Provide the (X, Y) coordinate of the cell's center where the given text is located.  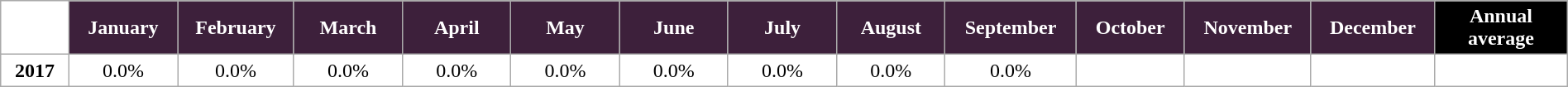
July (782, 28)
February (237, 28)
2017 (35, 70)
May (566, 28)
June (673, 28)
August (892, 28)
Annual average (1502, 28)
October (1130, 28)
April (457, 28)
March (347, 28)
November (1247, 28)
December (1373, 28)
September (1011, 28)
January (122, 28)
